Return the [X, Y] coordinate for the center point of the cell that contains the specified text.  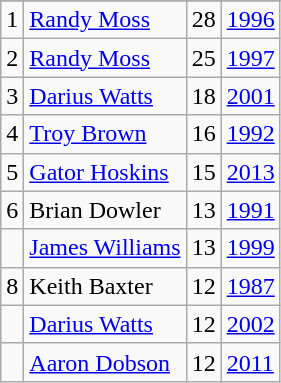
Aaron Dobson [105, 362]
18 [204, 96]
James Williams [105, 248]
8 [12, 286]
Gator Hoskins [105, 172]
16 [204, 134]
Keith Baxter [105, 286]
Troy Brown [105, 134]
1 [12, 20]
6 [12, 210]
1991 [250, 210]
2011 [250, 362]
3 [12, 96]
2002 [250, 324]
5 [12, 172]
1996 [250, 20]
1992 [250, 134]
1997 [250, 58]
1999 [250, 248]
4 [12, 134]
1987 [250, 286]
28 [204, 20]
Brian Dowler [105, 210]
15 [204, 172]
25 [204, 58]
2 [12, 58]
2013 [250, 172]
2001 [250, 96]
